From the cell containing the given text, extract its center point as (x, y) coordinate. 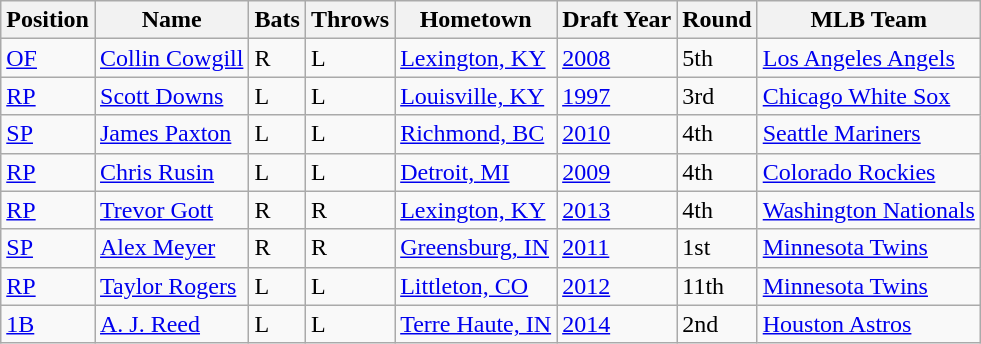
2nd (717, 324)
MLB Team (868, 20)
2014 (617, 324)
Colorado Rockies (868, 172)
Louisville, KY (476, 96)
Richmond, BC (476, 134)
Greensburg, IN (476, 248)
2010 (617, 134)
2008 (617, 58)
5th (717, 58)
Trevor Gott (171, 210)
Scott Downs (171, 96)
Washington Nationals (868, 210)
OF (48, 58)
11th (717, 286)
1st (717, 248)
Taylor Rogers (171, 286)
2009 (617, 172)
Position (48, 20)
3rd (717, 96)
Los Angeles Angels (868, 58)
2012 (617, 286)
Littleton, CO (476, 286)
Throws (350, 20)
Name (171, 20)
Seattle Mariners (868, 134)
1997 (617, 96)
Chicago White Sox (868, 96)
Detroit, MI (476, 172)
Collin Cowgill (171, 58)
Terre Haute, IN (476, 324)
1B (48, 324)
2013 (617, 210)
Chris Rusin (171, 172)
Bats (277, 20)
2011 (617, 248)
Round (717, 20)
Hometown (476, 20)
Houston Astros (868, 324)
A. J. Reed (171, 324)
Alex Meyer (171, 248)
Draft Year (617, 20)
James Paxton (171, 134)
